Scan for the cell matching the given text and deliver its [X, Y] coordinate at center. 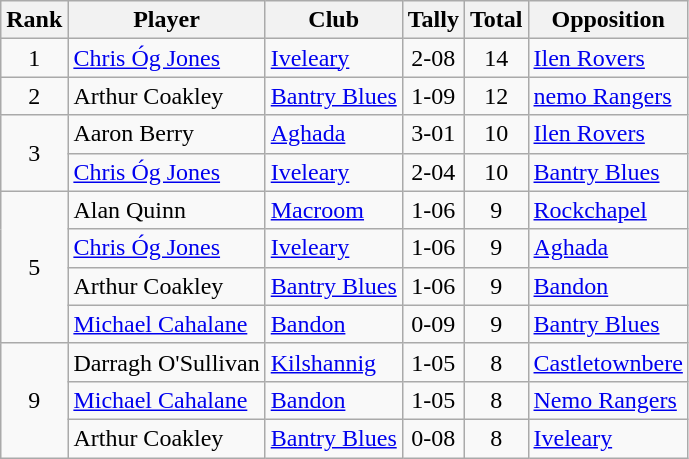
5 [34, 267]
2-08 [433, 58]
Alan Quinn [166, 210]
0-08 [433, 438]
2-04 [433, 172]
Castletownbere [608, 362]
Total [496, 20]
14 [496, 58]
12 [496, 96]
Rockchapel [608, 210]
2 [34, 96]
Darragh O'Sullivan [166, 362]
1 [34, 58]
3-01 [433, 134]
Player [166, 20]
Club [334, 20]
Aaron Berry [166, 134]
nemo Rangers [608, 96]
Rank [34, 20]
Macroom [334, 210]
1-09 [433, 96]
Kilshannig [334, 362]
0-09 [433, 324]
Tally [433, 20]
Opposition [608, 20]
Nemo Rangers [608, 400]
3 [34, 153]
